Locate the cell with the specified text and output its [X, Y] center coordinate. 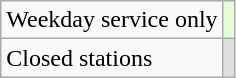
Weekday service only [112, 20]
Closed stations [112, 58]
